Identify which cell holds the provided text, then report its (X, Y) central coordinate. 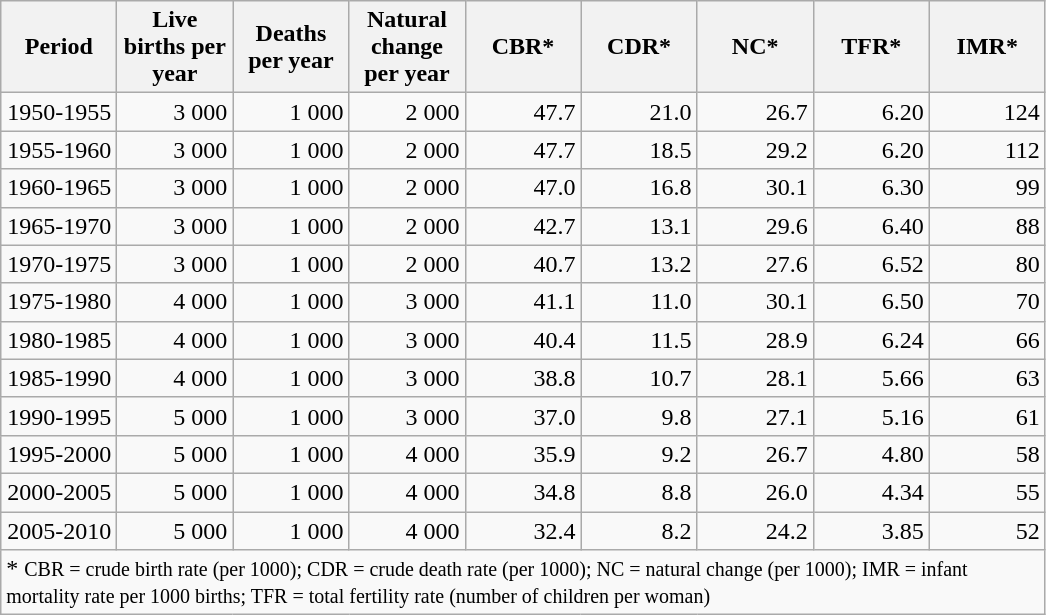
5.66 (871, 378)
6.30 (871, 188)
27.6 (755, 264)
CDR* (639, 47)
24.2 (755, 531)
28.1 (755, 378)
Live births per year (175, 47)
4.80 (871, 454)
61 (987, 416)
9.2 (639, 454)
88 (987, 226)
5.16 (871, 416)
1970-1975 (59, 264)
40.4 (523, 340)
4.34 (871, 492)
28.9 (755, 340)
18.5 (639, 150)
11.5 (639, 340)
35.9 (523, 454)
IMR* (987, 47)
6.40 (871, 226)
2000-2005 (59, 492)
34.8 (523, 492)
40.7 (523, 264)
1995-2000 (59, 454)
26.0 (755, 492)
2005-2010 (59, 531)
6.24 (871, 340)
1980-1985 (59, 340)
41.1 (523, 302)
CBR* (523, 47)
80 (987, 264)
38.8 (523, 378)
1975-1980 (59, 302)
1985-1990 (59, 378)
8.8 (639, 492)
66 (987, 340)
55 (987, 492)
1965-1970 (59, 226)
1990-1995 (59, 416)
42.7 (523, 226)
8.2 (639, 531)
Period (59, 47)
29.6 (755, 226)
124 (987, 112)
TFR* (871, 47)
32.4 (523, 531)
29.2 (755, 150)
6.52 (871, 264)
9.8 (639, 416)
1955-1960 (59, 150)
37.0 (523, 416)
Deaths per year (291, 47)
63 (987, 378)
1960-1965 (59, 188)
10.7 (639, 378)
70 (987, 302)
52 (987, 531)
13.2 (639, 264)
3.85 (871, 531)
13.1 (639, 226)
6.50 (871, 302)
1950-1955 (59, 112)
NC* (755, 47)
16.8 (639, 188)
21.0 (639, 112)
58 (987, 454)
11.0 (639, 302)
112 (987, 150)
47.0 (523, 188)
27.1 (755, 416)
Natural change per year (407, 47)
99 (987, 188)
